Search for the cell housing the specified text and yield its [X, Y] center coordinate. 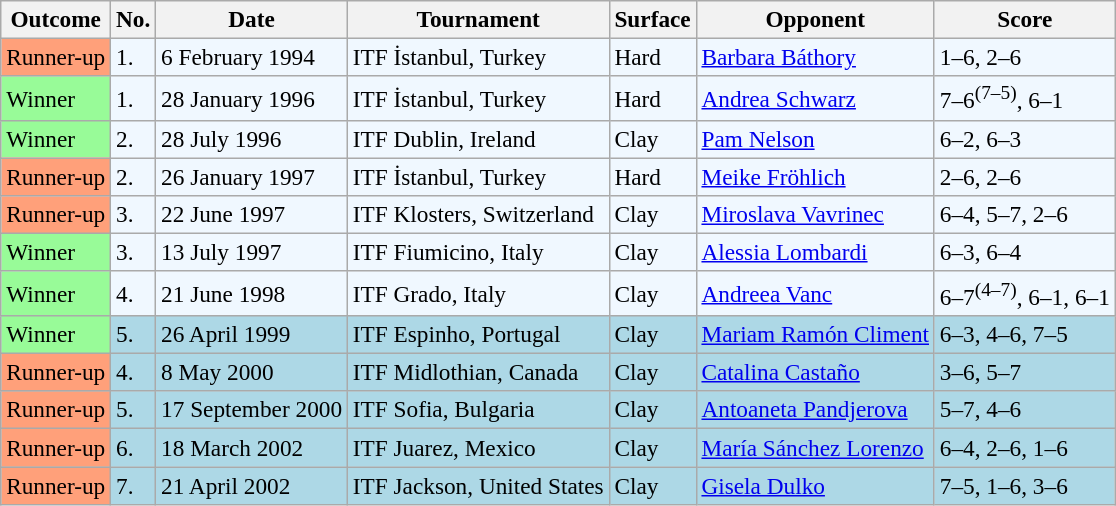
Andrea Schwarz [815, 98]
6. [134, 447]
Outcome [56, 19]
18 March 2002 [252, 447]
7–6(7–5), 6–1 [1024, 98]
Antoaneta Pandjerova [815, 410]
Tournament [478, 19]
21 April 2002 [252, 485]
Barbara Báthory [815, 57]
Miroslava Vavrinec [815, 214]
2–6, 2–6 [1024, 177]
Meike Fröhlich [815, 177]
Pam Nelson [815, 139]
No. [134, 19]
ITF Klosters, Switzerland [478, 214]
26 January 1997 [252, 177]
Surface [652, 19]
ITF Dublin, Ireland [478, 139]
17 September 2000 [252, 410]
6–3, 6–4 [1024, 252]
21 June 1998 [252, 293]
26 April 1999 [252, 334]
ITF Sofia, Bulgaria [478, 410]
5–7, 4–6 [1024, 410]
Date [252, 19]
6–3, 4–6, 7–5 [1024, 334]
ITF Espinho, Portugal [478, 334]
3–6, 5–7 [1024, 372]
8 May 2000 [252, 372]
7–5, 1–6, 3–6 [1024, 485]
6–4, 5–7, 2–6 [1024, 214]
Alessia Lombardi [815, 252]
María Sánchez Lorenzo [815, 447]
Catalina Castaño [815, 372]
22 June 1997 [252, 214]
28 July 1996 [252, 139]
Andreea Vanc [815, 293]
ITF Grado, Italy [478, 293]
Opponent [815, 19]
28 January 1996 [252, 98]
ITF Midlothian, Canada [478, 372]
13 July 1997 [252, 252]
6–4, 2–6, 1–6 [1024, 447]
1–6, 2–6 [1024, 57]
7. [134, 485]
Mariam Ramón Climent [815, 334]
6–2, 6–3 [1024, 139]
Score [1024, 19]
ITF Juarez, Mexico [478, 447]
6–7(4–7), 6–1, 6–1 [1024, 293]
6 February 1994 [252, 57]
Gisela Dulko [815, 485]
ITF Jackson, United States [478, 485]
ITF Fiumicino, Italy [478, 252]
